Extract the [x, y] coordinate from the center of the cell holding the provided text.  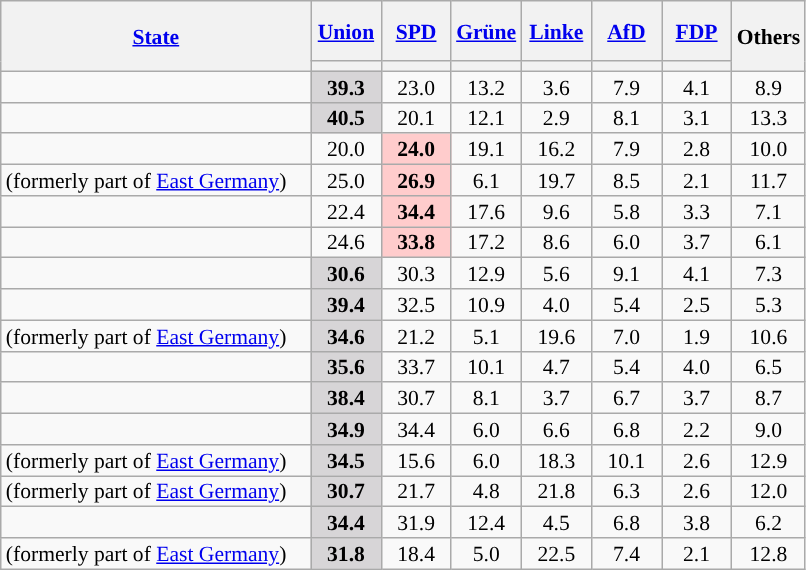
7.4 [626, 554]
12.1 [486, 118]
3.8 [697, 522]
10.6 [769, 336]
21.2 [416, 336]
6.6 [556, 430]
10.0 [769, 150]
2.5 [697, 304]
19.6 [556, 336]
3.3 [697, 212]
8.7 [769, 398]
17.6 [486, 212]
19.1 [486, 150]
11.7 [769, 180]
40.5 [346, 118]
34.9 [346, 430]
33.8 [416, 242]
4.5 [556, 522]
Others [769, 36]
20.1 [416, 118]
15.6 [416, 460]
7.0 [626, 336]
9.1 [626, 274]
Union [346, 31]
8.5 [626, 180]
Linke [556, 31]
24.0 [416, 150]
33.7 [416, 366]
3.6 [556, 86]
8.9 [769, 86]
31.9 [416, 522]
30.6 [346, 274]
23.0 [416, 86]
5.6 [556, 274]
21.7 [416, 492]
4.7 [556, 366]
39.4 [346, 304]
2.9 [556, 118]
5.8 [626, 212]
35.6 [346, 366]
SPD [416, 31]
10.9 [486, 304]
25.0 [346, 180]
21.8 [556, 492]
31.8 [346, 554]
17.2 [486, 242]
9.0 [769, 430]
7.1 [769, 212]
5.0 [486, 554]
32.5 [416, 304]
7.3 [769, 274]
30.3 [416, 274]
18.3 [556, 460]
24.6 [346, 242]
2.2 [697, 430]
22.5 [556, 554]
1.9 [697, 336]
6.3 [626, 492]
AfD [626, 31]
34.6 [346, 336]
12.8 [769, 554]
FDP [697, 31]
2.8 [697, 150]
5.3 [769, 304]
3.1 [697, 118]
16.2 [556, 150]
20.0 [346, 150]
22.4 [346, 212]
6.2 [769, 522]
State [156, 36]
9.6 [556, 212]
12.0 [769, 492]
26.9 [416, 180]
19.7 [556, 180]
5.1 [486, 336]
6.7 [626, 398]
4.8 [486, 492]
12.4 [486, 522]
39.3 [346, 86]
8.6 [556, 242]
13.2 [486, 86]
6.5 [769, 366]
34.5 [346, 460]
13.3 [769, 118]
18.4 [416, 554]
Grüne [486, 31]
38.4 [346, 398]
